Return (x, y) of the center of cell containing provided text 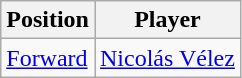
Nicolás Vélez (167, 58)
Position (48, 20)
Player (167, 20)
Forward (48, 58)
